Find where the given text appears and provide that cell's center as [x, y] coordinate. 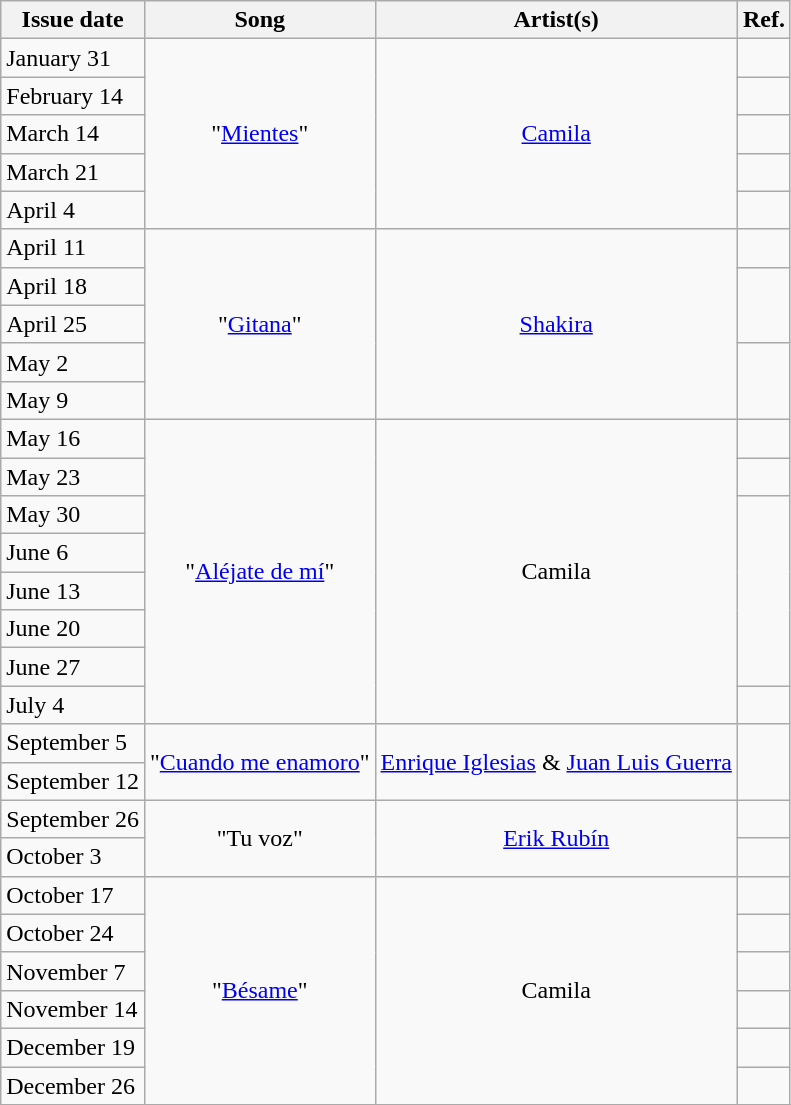
Erik Rubín [556, 838]
September 5 [73, 743]
"Gitana" [260, 324]
April 25 [73, 324]
February 14 [73, 96]
October 17 [73, 895]
May 23 [73, 477]
"Bésame" [260, 990]
April 18 [73, 286]
"Cuando me enamoro" [260, 762]
Enrique Iglesias & Juan Luis Guerra [556, 762]
Artist(s) [556, 20]
June 13 [73, 591]
January 31 [73, 58]
"Mientes" [260, 134]
"Aléjate de mí" [260, 571]
Ref. [764, 20]
September 26 [73, 819]
Issue date [73, 20]
October 24 [73, 933]
July 4 [73, 705]
Shakira [556, 324]
May 2 [73, 362]
May 16 [73, 438]
March 14 [73, 134]
June 6 [73, 553]
November 14 [73, 1009]
December 26 [73, 1085]
December 19 [73, 1047]
May 30 [73, 515]
Song [260, 20]
November 7 [73, 971]
April 4 [73, 210]
"Tu voz" [260, 838]
March 21 [73, 172]
October 3 [73, 857]
September 12 [73, 781]
June 27 [73, 667]
June 20 [73, 629]
April 11 [73, 248]
May 9 [73, 400]
